Detect which cell encompasses the target text, then output its [x, y] center coordinate. 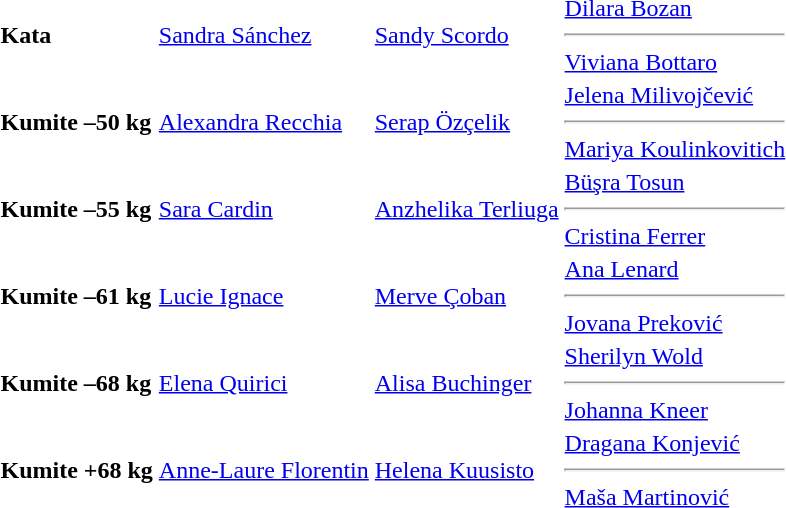
Sara Cardin [264, 209]
Elena Quirici [264, 383]
Alisa Buchinger [466, 383]
Lucie Ignace [264, 296]
Serap Özçelik [466, 122]
Alexandra Recchia [264, 122]
Merve Çoban [466, 296]
Anzhelika Terliuga [466, 209]
